For the text-containing cell, return its midpoint in [X, Y] coordinate format. 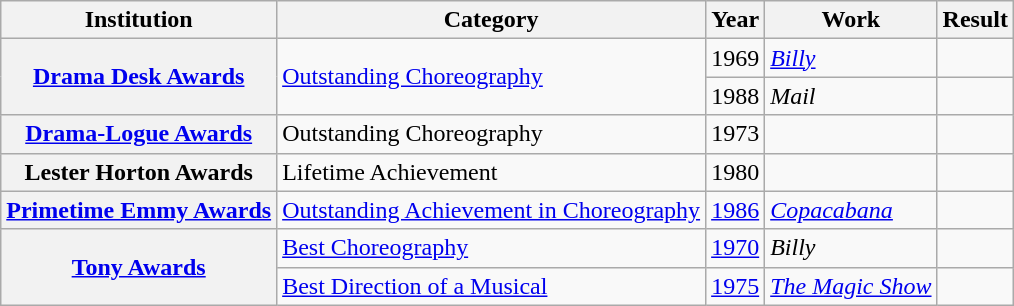
1988 [736, 96]
1970 [736, 248]
Category [492, 20]
Drama-Logue Awards [139, 134]
Mail [851, 96]
Year [736, 20]
Result [975, 20]
1975 [736, 286]
Copacabana [851, 210]
Best Direction of a Musical [492, 286]
Outstanding Achievement in Choreography [492, 210]
1980 [736, 172]
The Magic Show [851, 286]
Drama Desk Awards [139, 77]
Lifetime Achievement [492, 172]
Work [851, 20]
Tony Awards [139, 267]
1973 [736, 134]
Institution [139, 20]
Primetime Emmy Awards [139, 210]
Lester Horton Awards [139, 172]
1969 [736, 58]
1986 [736, 210]
Best Choreography [492, 248]
